Extract the (x, y) coordinate from the center of the cell holding the provided text.  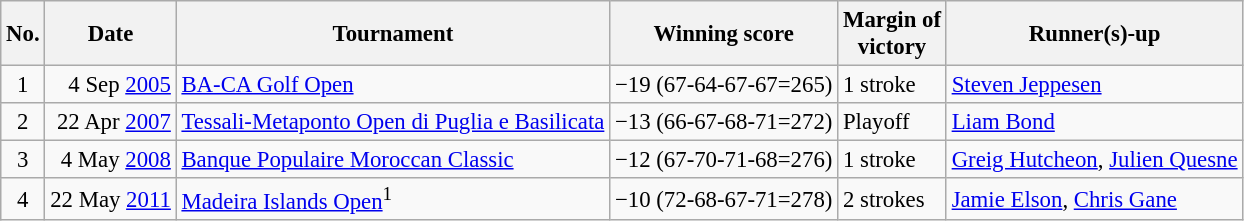
Winning score (724, 34)
Steven Jeppesen (1094, 85)
22 May 2011 (110, 199)
−13 (66-67-68-71=272) (724, 122)
Jamie Elson, Chris Gane (1094, 199)
Date (110, 34)
2 (23, 122)
Tournament (393, 34)
2 strokes (892, 199)
3 (23, 160)
Margin ofvictory (892, 34)
4 Sep 2005 (110, 85)
4 May 2008 (110, 160)
−12 (67-70-71-68=276) (724, 160)
−19 (67-64-67-67=265) (724, 85)
BA-CA Golf Open (393, 85)
22 Apr 2007 (110, 122)
Playoff (892, 122)
Banque Populaire Moroccan Classic (393, 160)
1 (23, 85)
4 (23, 199)
Tessali-Metaponto Open di Puglia e Basilicata (393, 122)
Madeira Islands Open1 (393, 199)
Liam Bond (1094, 122)
Greig Hutcheon, Julien Quesne (1094, 160)
−10 (72-68-67-71=278) (724, 199)
No. (23, 34)
Runner(s)-up (1094, 34)
